From the cell containing the given text, extract its center point as [X, Y] coordinate. 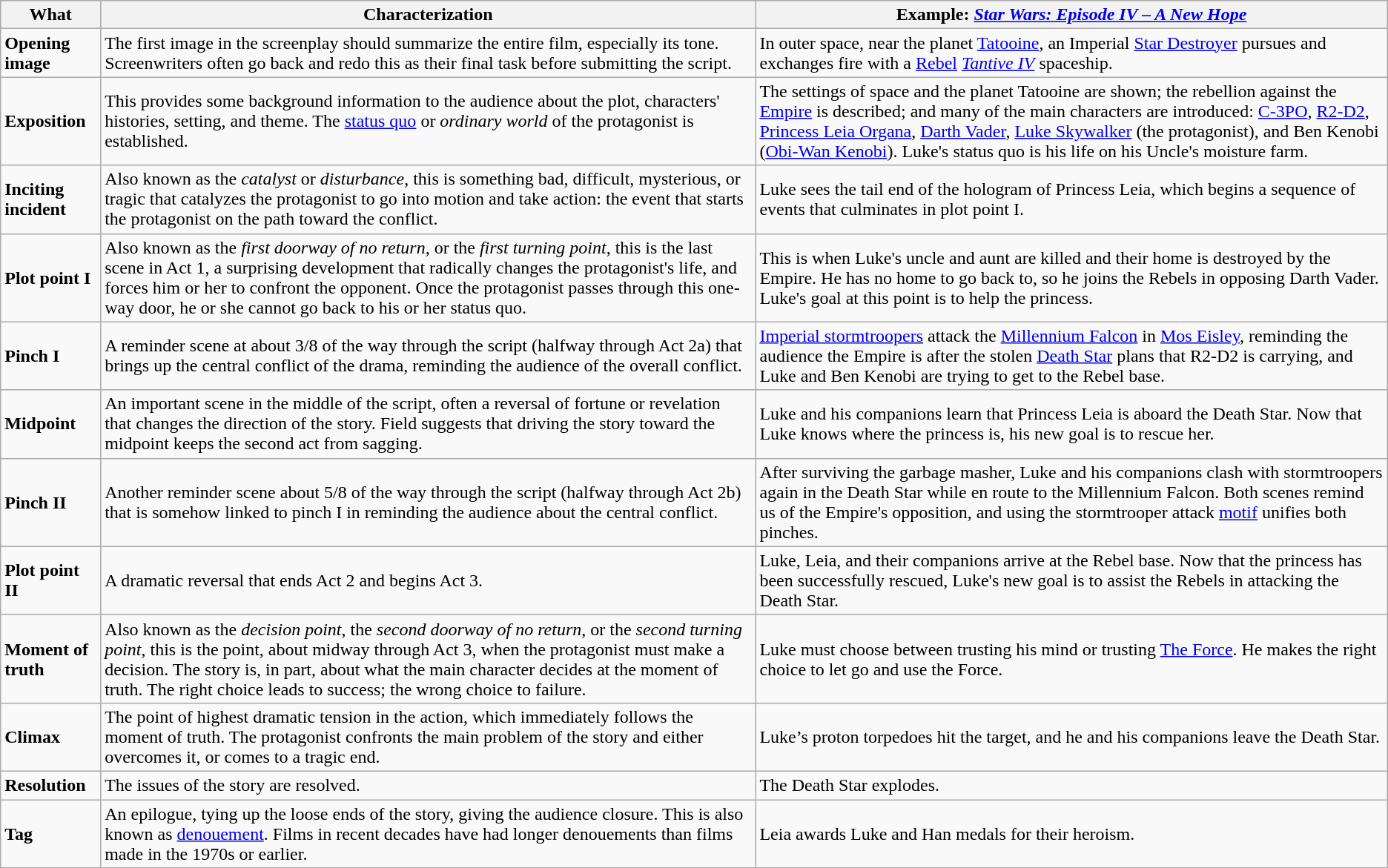
Characterization [429, 15]
Pinch I [50, 356]
A dramatic reversal that ends Act 2 and begins Act 3. [429, 580]
Exposition [50, 122]
Example: Star Wars: Episode IV – A New Hope [1071, 15]
Luke must choose between trusting his mind or trusting The Force. He makes the right choice to let go and use the Force. [1071, 658]
The issues of the story are resolved. [429, 785]
Plot point II [50, 580]
Midpoint [50, 424]
Moment of truth [50, 658]
Inciting incident [50, 199]
Leia awards Luke and Han medals for their heroism. [1071, 833]
Luke and his companions learn that Princess Leia is aboard the Death Star. Now that Luke knows where the princess is, his new goal is to rescue her. [1071, 424]
What [50, 15]
Opening image [50, 53]
In outer space, near the planet Tatooine, an Imperial Star Destroyer pursues and exchanges fire with a Rebel Tantive IV spaceship. [1071, 53]
Plot point I [50, 277]
The Death Star explodes. [1071, 785]
Climax [50, 737]
Luke’s proton torpedoes hit the target, and he and his companions leave the Death Star. [1071, 737]
Resolution [50, 785]
Tag [50, 833]
Luke sees the tail end of the hologram of Princess Leia, which begins a sequence of events that culminates in plot point I. [1071, 199]
Pinch II [50, 503]
